From the cell containing the given text, extract its center point as (X, Y) coordinate. 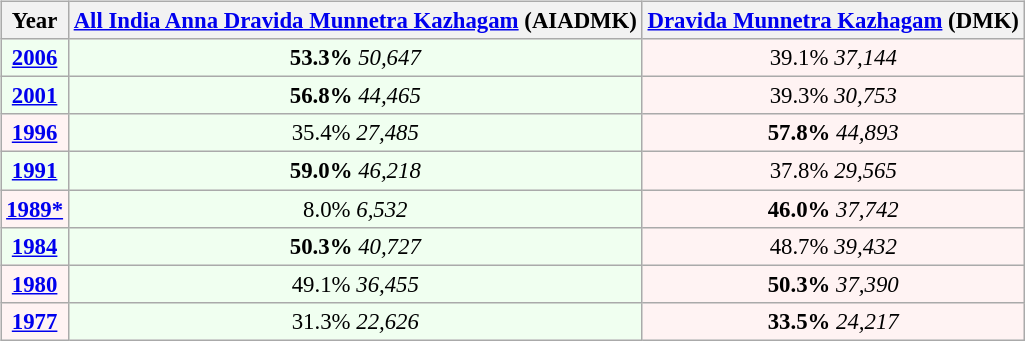
Year (35, 21)
1989* (35, 209)
35.4% 27,485 (355, 133)
57.8% 44,893 (833, 133)
39.1% 37,144 (833, 58)
1977 (35, 321)
All India Anna Dravida Munnetra Kazhagam (AIADMK) (355, 21)
8.0% 6,532 (355, 209)
2001 (35, 96)
37.8% 29,565 (833, 171)
49.1% 36,455 (355, 284)
1991 (35, 171)
48.7% 39,432 (833, 246)
33.5% 24,217 (833, 321)
1980 (35, 284)
1984 (35, 246)
59.0% 46,218 (355, 171)
1996 (35, 133)
50.3% 40,727 (355, 246)
31.3% 22,626 (355, 321)
53.3% 50,647 (355, 58)
Dravida Munnetra Kazhagam (DMK) (833, 21)
50.3% 37,390 (833, 284)
56.8% 44,465 (355, 96)
39.3% 30,753 (833, 96)
2006 (35, 58)
46.0% 37,742 (833, 209)
